Detect which cell encompasses the target text, then output its [X, Y] center coordinate. 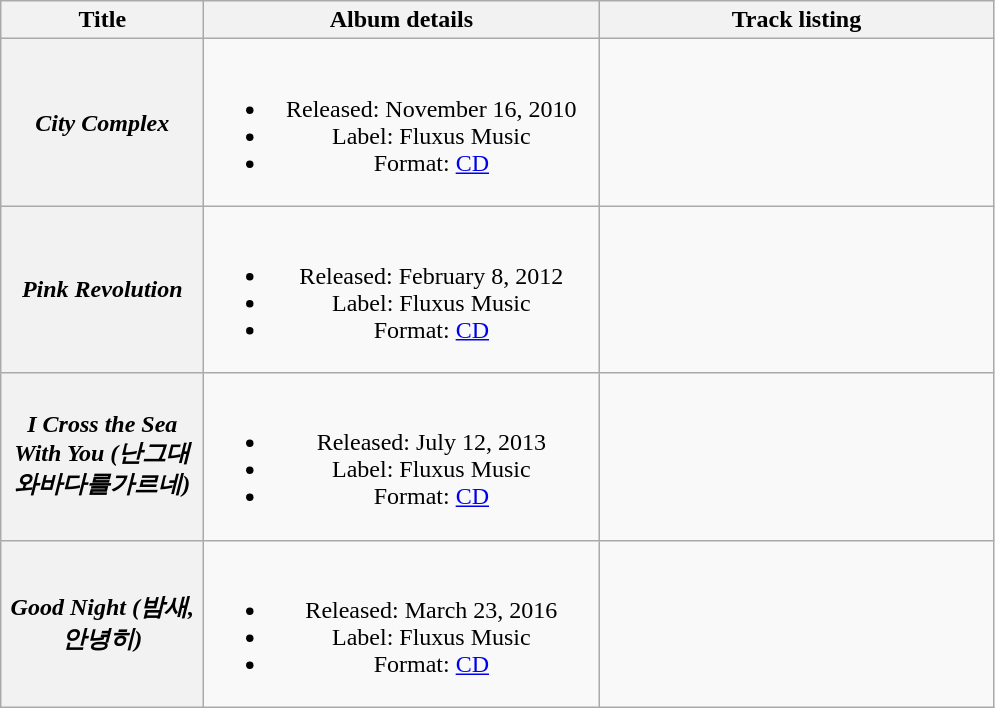
Good Night (밤새, 안녕히) [102, 624]
City Complex [102, 122]
Released: February 8, 2012Label: Fluxus MusicFormat: CD [402, 290]
Track listing [796, 20]
Released: March 23, 2016Label: Fluxus MusicFormat: CD [402, 624]
Title [102, 20]
Released: July 12, 2013Label: Fluxus MusicFormat: CD [402, 456]
Album details [402, 20]
I Cross the Sea With You (난그대와바다를가르네) [102, 456]
Released: November 16, 2010Label: Fluxus MusicFormat: CD [402, 122]
Pink Revolution [102, 290]
